Return the [x, y] coordinate for the center point of the cell that contains the specified text.  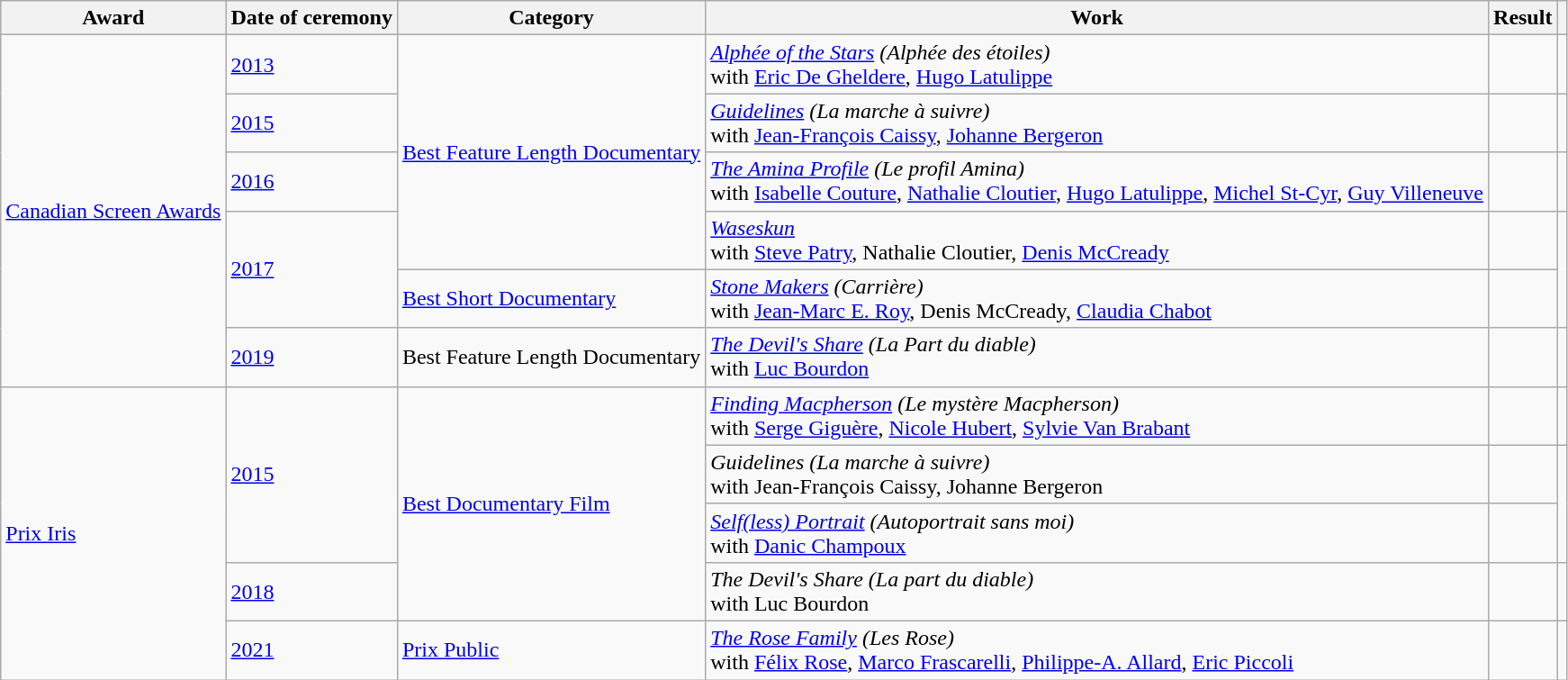
2013 [311, 65]
Self(less) Portrait (Autoportrait sans moi)with Danic Champoux [1097, 533]
Waseskunwith Steve Patry, Nathalie Cloutier, Denis McCready [1097, 240]
Stone Makers (Carrière)with Jean-Marc E. Roy, Denis McCready, Claudia Chabot [1097, 299]
Prix Iris [113, 533]
2016 [311, 182]
Work [1097, 18]
Alphée of the Stars (Alphée des étoiles)with Eric De Gheldere, Hugo Latulippe [1097, 65]
2021 [311, 650]
The Rose Family (Les Rose)with Félix Rose, Marco Frascarelli, Philippe-A. Allard, Eric Piccoli [1097, 650]
Prix Public [551, 650]
Date of ceremony [311, 18]
2018 [311, 591]
2019 [311, 357]
The Amina Profile (Le profil Amina)with Isabelle Couture, Nathalie Cloutier, Hugo Latulippe, Michel St-Cyr, Guy Villeneuve [1097, 182]
Best Short Documentary [551, 299]
2017 [311, 269]
Award [113, 18]
Best Documentary Film [551, 503]
The Devil's Share (La part du diable)with Luc Bourdon [1097, 591]
Canadian Screen Awards [113, 211]
The Devil's Share (La Part du diable)with Luc Bourdon [1097, 357]
Finding Macpherson (Le mystère Macpherson)with Serge Giguère, Nicole Hubert, Sylvie Van Brabant [1097, 416]
Result [1523, 18]
Category [551, 18]
